Pinpoint the cell where the given text exists, returning its (x, y) midpoint coordinate. 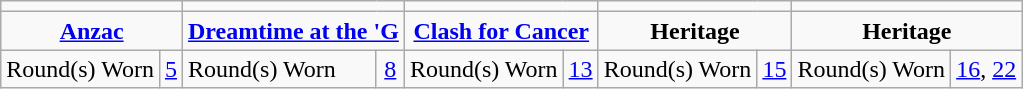
13 (580, 69)
16, 22 (986, 69)
5 (170, 69)
8 (390, 69)
Clash for Cancer (501, 31)
15 (774, 69)
Anzac (92, 31)
Dreamtime at the 'G (294, 31)
